Scan for the cell matching the given text and deliver its [X, Y] coordinate at center. 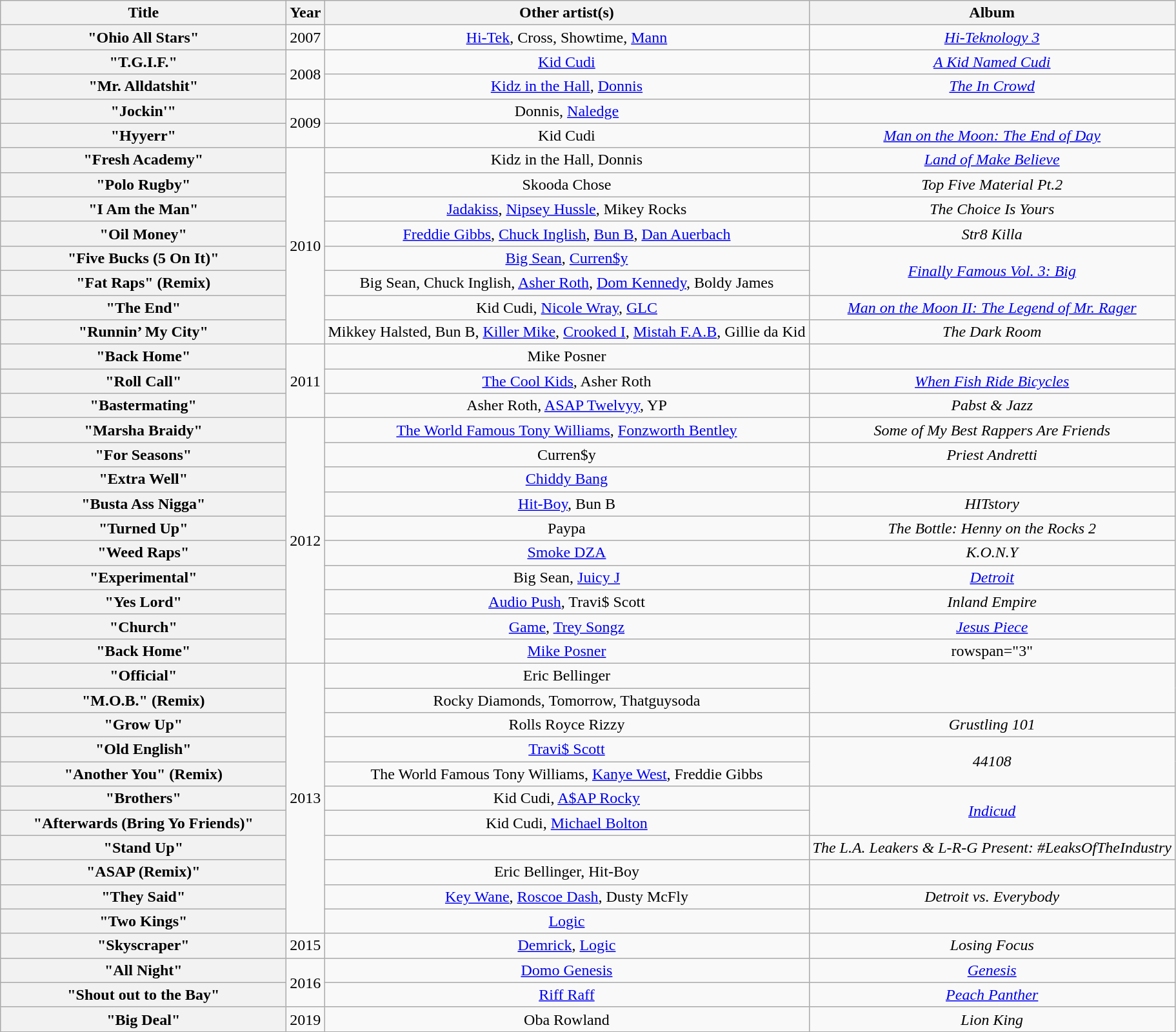
Str8 Killa [992, 233]
"Runnin’ My City" [143, 332]
"Yes Lord" [143, 602]
Donnis, Naledge [566, 111]
Logic [566, 921]
rowspan="3" [992, 651]
"Two Kings" [143, 921]
Big Sean, Chuck Inglish, Asher Roth, Dom Kennedy, Boldy James [566, 283]
"Marsha Braidy" [143, 430]
Man on the Moon II: The Legend of Mr. Rager [992, 308]
"Polo Rugby" [143, 184]
Grustling 101 [992, 725]
Year [306, 13]
2016 [306, 982]
"Ohio All Stars" [143, 37]
"For Seasons" [143, 455]
2010 [306, 246]
Man on the Moon: The End of Day [992, 135]
2008 [306, 74]
Travi$ Scott [566, 749]
Kid Cudi, A$AP Rocky [566, 799]
"T.G.I.F." [143, 62]
"The End" [143, 308]
Rolls Royce Rizzy [566, 725]
Genesis [992, 970]
Indicud [992, 811]
Title [143, 13]
Demrick, Logic [566, 946]
Other artist(s) [566, 13]
Key Wane, Roscoe Dash, Dusty McFly [566, 897]
"Mr. Alldatshit" [143, 86]
Audio Push, Travi$ Scott [566, 602]
Priest Andretti [992, 455]
Jadakiss, Nipsey Hussle, Mikey Rocks [566, 209]
"Five Bucks (5 On It)" [143, 258]
Album [992, 13]
2007 [306, 37]
The Bottle: Henny on the Rocks 2 [992, 528]
2015 [306, 946]
Curren$y [566, 455]
"Jockin'" [143, 111]
Smoke DZA [566, 553]
Jesus Piece [992, 626]
Game, Trey Songz [566, 626]
2009 [306, 123]
Domo Genesis [566, 970]
"Busta Ass Nigga" [143, 504]
"Skyscraper" [143, 946]
The Dark Room [992, 332]
Kid Cudi, Michael Bolton [566, 823]
The Cool Kids, Asher Roth [566, 381]
2011 [306, 381]
Chiddy Bang [566, 479]
"Another You" (Remix) [143, 774]
"Fat Raps" (Remix) [143, 283]
Top Five Material Pt.2 [992, 184]
44108 [992, 762]
Big Sean, Curren$y [566, 258]
Riff Raff [566, 995]
"Shout out to the Bay" [143, 995]
Detroit vs. Everybody [992, 897]
Some of My Best Rappers Are Friends [992, 430]
The In Crowd [992, 86]
Lion King [992, 1019]
Hi-Tek, Cross, Showtime, Mann [566, 37]
Eric Bellinger, Hit-Boy [566, 872]
Pabst & Jazz [992, 406]
"Church" [143, 626]
"Fresh Academy" [143, 160]
Kid Cudi, Nicole Wray, GLC [566, 308]
"All Night" [143, 970]
"Big Deal" [143, 1019]
"Experimental" [143, 577]
The World Famous Tony Williams, Kanye West, Freddie Gibbs [566, 774]
"Old English" [143, 749]
Rocky Diamonds, Tomorrow, Thatguysoda [566, 700]
"Bastermating" [143, 406]
"Grow Up" [143, 725]
2013 [306, 799]
Hi-Teknology 3 [992, 37]
When Fish Ride Bicycles [992, 381]
"Turned Up" [143, 528]
Skooda Chose [566, 184]
HITstory [992, 504]
"Official" [143, 675]
2019 [306, 1019]
"Oil Money" [143, 233]
Detroit [992, 577]
"I Am the Man" [143, 209]
The World Famous Tony Williams, Fonzworth Bentley [566, 430]
"Brothers" [143, 799]
Oba Rowland [566, 1019]
Inland Empire [992, 602]
"They Said" [143, 897]
The L.A. Leakers & L-R-G Present: #LeaksOfTheIndustry [992, 848]
Hit-Boy, Bun B [566, 504]
Losing Focus [992, 946]
"Extra Well" [143, 479]
Asher Roth, ASAP Twelvyy, YP [566, 406]
"Roll Call" [143, 381]
"Afterwards (Bring Yo Friends)" [143, 823]
"Weed Raps" [143, 553]
Freddie Gibbs, Chuck Inglish, Bun B, Dan Auerbach [566, 233]
Eric Bellinger [566, 675]
Finally Famous Vol. 3: Big [992, 270]
"ASAP (Remix)" [143, 872]
2012 [306, 541]
"Hyyerr" [143, 135]
Peach Panther [992, 995]
Big Sean, Juicy J [566, 577]
"M.O.B." (Remix) [143, 700]
Mikkey Halsted, Bun B, Killer Mike, Crooked I, Mistah F.A.B, Gillie da Kid [566, 332]
Paypa [566, 528]
A Kid Named Cudi [992, 62]
Land of Make Believe [992, 160]
The Choice Is Yours [992, 209]
K.O.N.Y [992, 553]
"Stand Up" [143, 848]
